Detect which cell encompasses the target text, then output its [x, y] center coordinate. 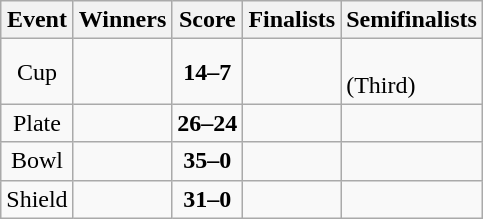
26–24 [208, 123]
Bowl [37, 161]
Plate [37, 123]
14–7 [208, 72]
Score [208, 20]
Winners [122, 20]
Finalists [292, 20]
(Third) [412, 72]
35–0 [208, 161]
Shield [37, 199]
Cup [37, 72]
Semifinalists [412, 20]
31–0 [208, 199]
Event [37, 20]
